For the text-containing cell, return its midpoint in (X, Y) coordinate format. 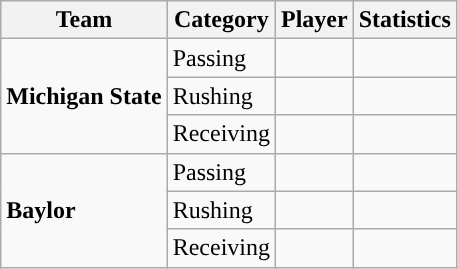
Michigan State (84, 96)
Category (221, 20)
Baylor (84, 210)
Player (315, 20)
Team (84, 20)
Statistics (404, 20)
